Extract the (x, y) coordinate from the center of the cell holding the provided text.  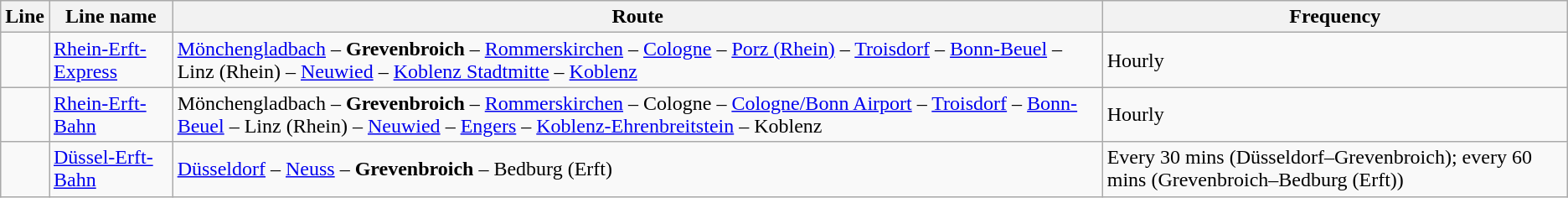
Every 30 mins (Düsseldorf–Grevenbroich); every 60 mins (Grevenbroich–Bedburg (Erft)) (1335, 169)
Line (25, 17)
Rhein-Erft-Bahn (111, 114)
Frequency (1335, 17)
Düssel-Erft-Bahn (111, 169)
Düsseldorf – Neuss – Grevenbroich – Bedburg (Erft) (637, 169)
Route (637, 17)
Line name (111, 17)
Rhein-Erft-Express (111, 60)
